Extract the (X, Y) coordinate from the center of the cell holding the provided text.  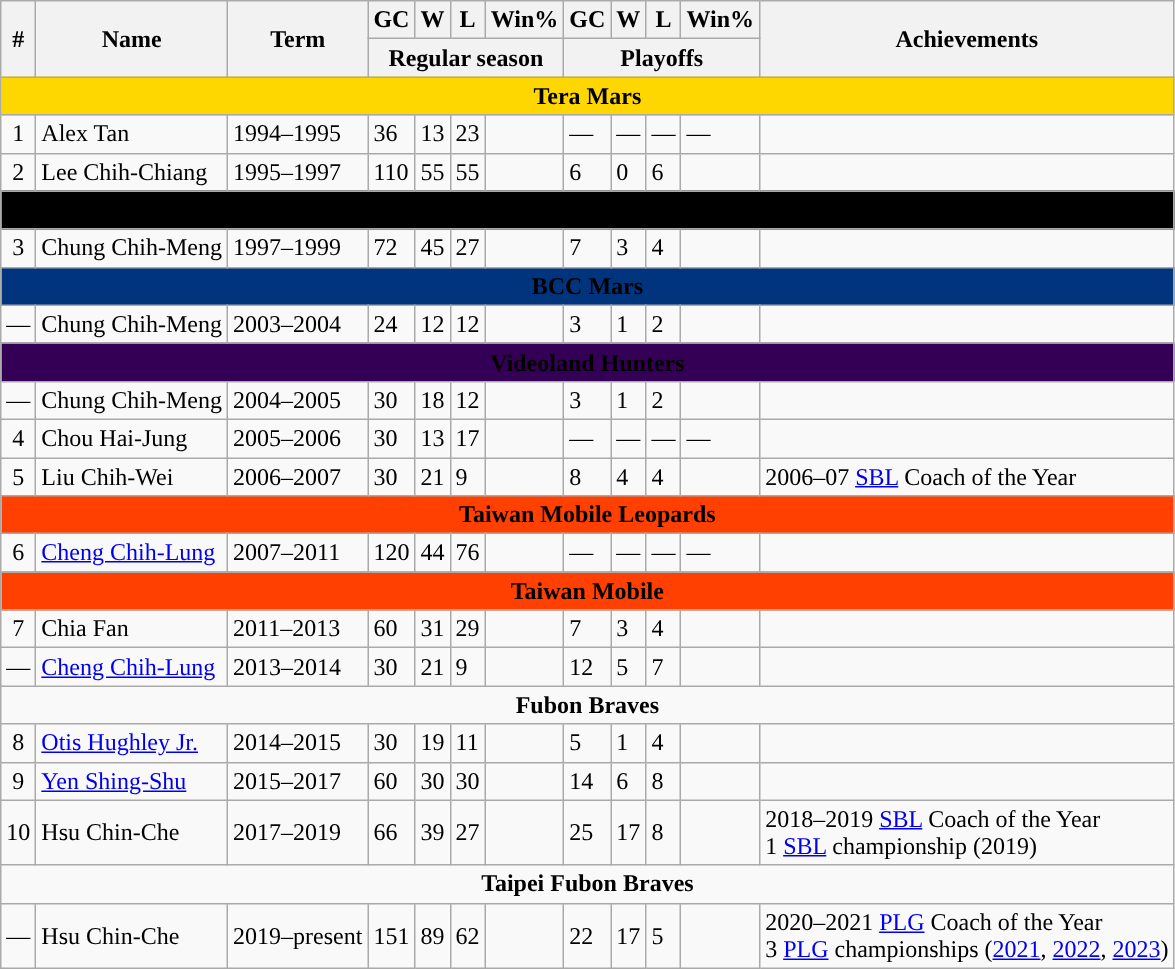
151 (392, 936)
Chia Fan (132, 629)
19 (432, 743)
23 (468, 134)
25 (588, 832)
BCC Mars (588, 286)
Mars/Kaohsiung Mars (588, 210)
1997–1999 (298, 248)
0 (628, 172)
2013–2014 (298, 667)
Regular season (466, 58)
2006–07 SBL Coach of the Year (967, 477)
2019–present (298, 936)
2007–2011 (298, 553)
Term (298, 39)
Videoland Hunters (588, 362)
14 (588, 781)
120 (392, 553)
62 (468, 936)
2003–2004 (298, 324)
Name (132, 39)
36 (392, 134)
Chou Hai-Jung (132, 438)
45 (432, 248)
Fubon Braves (588, 705)
29 (468, 629)
10 (18, 832)
39 (432, 832)
1994–1995 (298, 134)
Taiwan Mobile Leopards (588, 515)
72 (392, 248)
2005–2006 (298, 438)
Liu Chih-Wei (132, 477)
2014–2015 (298, 743)
Taipei Fubon Braves (588, 884)
31 (432, 629)
44 (432, 553)
110 (392, 172)
1995–1997 (298, 172)
# (18, 39)
76 (468, 553)
2017–2019 (298, 832)
2018–2019 SBL Coach of the Year1 SBL championship (2019) (967, 832)
2006–2007 (298, 477)
2020–2021 PLG Coach of the Year3 PLG championships (2021, 2022, 2023) (967, 936)
89 (432, 936)
2004–2005 (298, 400)
Otis Hughley Jr. (132, 743)
Playoffs (662, 58)
Taiwan Mobile (588, 591)
66 (392, 832)
Lee Chih-Chiang (132, 172)
22 (588, 936)
11 (468, 743)
Alex Tan (132, 134)
Achievements (967, 39)
2015–2017 (298, 781)
Yen Shing-Shu (132, 781)
Tera Mars (588, 96)
18 (432, 400)
2011–2013 (298, 629)
24 (392, 324)
